Scan for the cell matching the given text and deliver its [X, Y] coordinate at center. 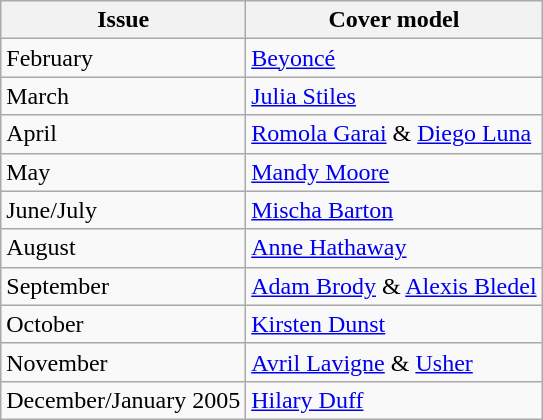
March [124, 96]
October [124, 324]
Julia Stiles [394, 96]
May [124, 172]
Issue [124, 20]
Mandy Moore [394, 172]
August [124, 248]
September [124, 286]
Avril Lavigne & Usher [394, 362]
Cover model [394, 20]
Anne Hathaway [394, 248]
Kirsten Dunst [394, 324]
Adam Brody & Alexis Bledel [394, 286]
June/July [124, 210]
November [124, 362]
April [124, 134]
December/January 2005 [124, 400]
Hilary Duff [394, 400]
February [124, 58]
Romola Garai & Diego Luna [394, 134]
Mischa Barton [394, 210]
Beyoncé [394, 58]
